Search for the cell housing the specified text and yield its [x, y] center coordinate. 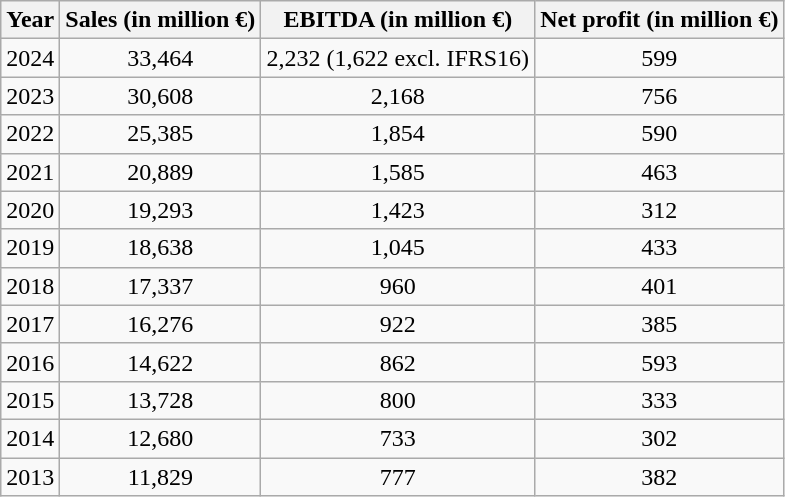
1,423 [398, 210]
599 [660, 58]
2023 [30, 96]
33,464 [160, 58]
EBITDA (in million €) [398, 20]
733 [398, 438]
333 [660, 400]
382 [660, 477]
2014 [30, 438]
2019 [30, 248]
2015 [30, 400]
2,232 (1,622 excl. IFRS16) [398, 58]
11,829 [160, 477]
777 [398, 477]
302 [660, 438]
18,638 [160, 248]
590 [660, 134]
1,854 [398, 134]
2018 [30, 286]
Year [30, 20]
463 [660, 172]
1,585 [398, 172]
Sales (in million €) [160, 20]
960 [398, 286]
2024 [30, 58]
862 [398, 362]
401 [660, 286]
593 [660, 362]
20,889 [160, 172]
2022 [30, 134]
19,293 [160, 210]
756 [660, 96]
13,728 [160, 400]
14,622 [160, 362]
2,168 [398, 96]
25,385 [160, 134]
2021 [30, 172]
16,276 [160, 324]
12,680 [160, 438]
800 [398, 400]
30,608 [160, 96]
2017 [30, 324]
17,337 [160, 286]
385 [660, 324]
1,045 [398, 248]
2013 [30, 477]
922 [398, 324]
2016 [30, 362]
433 [660, 248]
2020 [30, 210]
312 [660, 210]
Net profit (in million €) [660, 20]
